From the cell containing the given text, extract its center point as [x, y] coordinate. 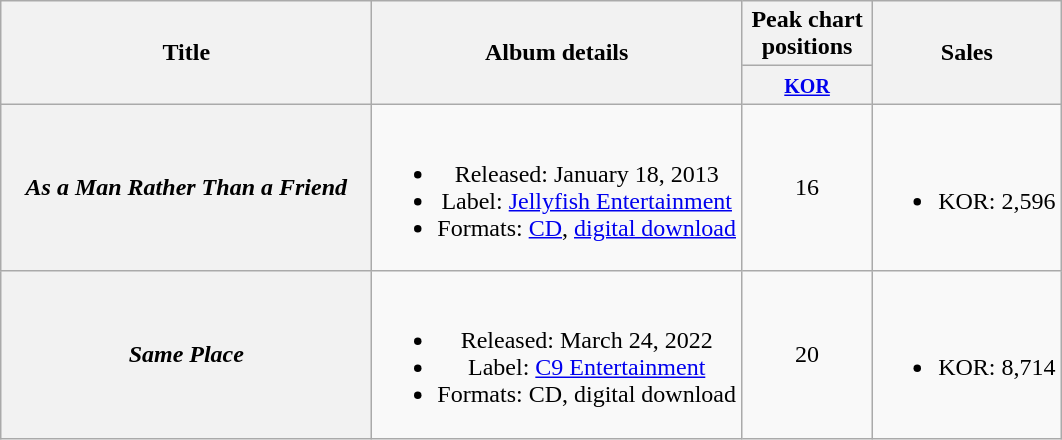
As a Man Rather Than a Friend [186, 188]
Album details [557, 52]
20 [808, 354]
KOR: 8,714 [967, 354]
16 [808, 188]
Same Place [186, 354]
KOR [808, 85]
KOR: 2,596 [967, 188]
Released: January 18, 2013Label: Jellyfish EntertainmentFormats: CD, digital download [557, 188]
Peak chart positions [808, 34]
Title [186, 52]
Released: March 24, 2022Label: C9 EntertainmentFormats: CD, digital download [557, 354]
Sales [967, 52]
